Determine the [X, Y] coordinate at the center of the cell enclosing the given text.  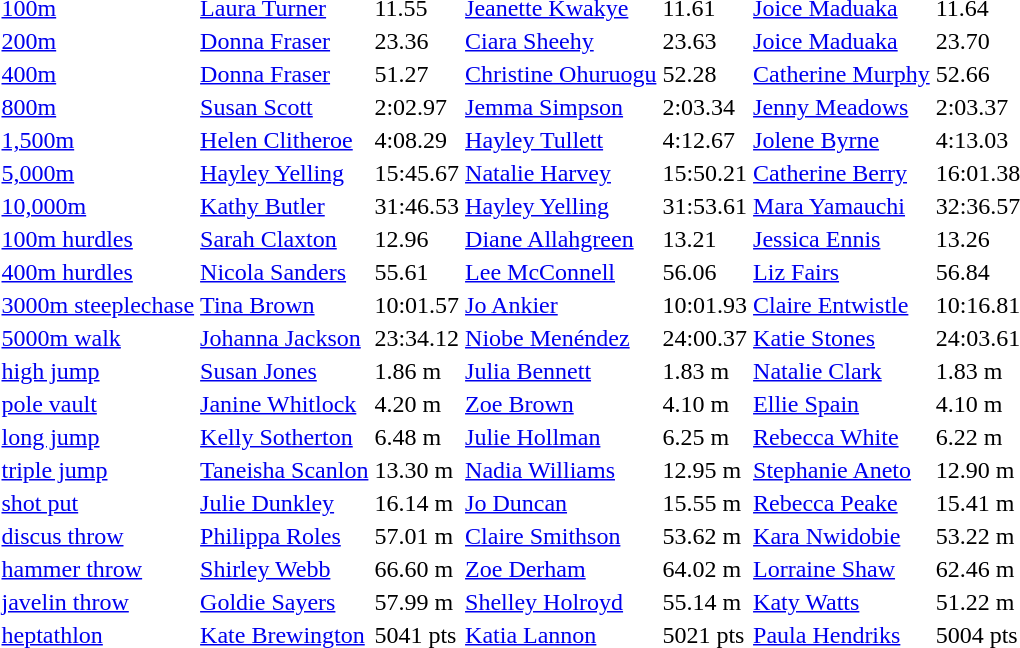
52.28 [705, 74]
1.83 m [705, 371]
64.02 m [705, 569]
4.20 m [417, 404]
Rebecca White [842, 437]
10:01.93 [705, 305]
Catherine Murphy [842, 74]
10:01.57 [417, 305]
23.36 [417, 41]
31:46.53 [417, 206]
Mara Yamauchi [842, 206]
Hayley Tullett [561, 140]
hammer throw [98, 569]
Joice Maduaka [842, 41]
23:34.12 [417, 338]
Philippa Roles [284, 536]
Kelly Sotherton [284, 437]
Claire Entwistle [842, 305]
Tina Brown [284, 305]
triple jump [98, 470]
Natalie Clark [842, 371]
12.95 m [705, 470]
400m [98, 74]
Nicola Sanders [284, 272]
57.01 m [417, 536]
Katy Watts [842, 602]
5000m walk [98, 338]
4:08.29 [417, 140]
discus throw [98, 536]
12.96 [417, 239]
51.27 [417, 74]
5,000m [98, 173]
16.14 m [417, 503]
Ellie Spain [842, 404]
1,500m [98, 140]
Christine Ohuruogu [561, 74]
24:00.37 [705, 338]
Ciara Sheehy [561, 41]
Jolene Byrne [842, 140]
Katie Stones [842, 338]
15:50.21 [705, 173]
Helen Clitheroe [284, 140]
200m [98, 41]
Diane Allahgreen [561, 239]
javelin throw [98, 602]
Susan Jones [284, 371]
55.61 [417, 272]
pole vault [98, 404]
Susan Scott [284, 107]
Nadia Williams [561, 470]
100m hurdles [98, 239]
Shelley Holroyd [561, 602]
56.06 [705, 272]
53.62 m [705, 536]
high jump [98, 371]
13.21 [705, 239]
66.60 m [417, 569]
31:53.61 [705, 206]
10,000m [98, 206]
Kara Nwidobie [842, 536]
23.63 [705, 41]
Janine Whitlock [284, 404]
Natalie Harvey [561, 173]
Shirley Webb [284, 569]
400m hurdles [98, 272]
Jessica Ennis [842, 239]
6.25 m [705, 437]
15:45.67 [417, 173]
2:02.97 [417, 107]
Jo Ankier [561, 305]
Rebecca Peake [842, 503]
Jenny Meadows [842, 107]
Jo Duncan [561, 503]
Jemma Simpson [561, 107]
Catherine Berry [842, 173]
Lee McConnell [561, 272]
2:03.34 [705, 107]
4:12.67 [705, 140]
13.30 m [417, 470]
4.10 m [705, 404]
15.55 m [705, 503]
Johanna Jackson [284, 338]
Niobe Menéndez [561, 338]
Zoe Brown [561, 404]
Julie Dunkley [284, 503]
Taneisha Scanlon [284, 470]
Julia Bennett [561, 371]
Liz Fairs [842, 272]
1.86 m [417, 371]
3000m steeplechase [98, 305]
55.14 m [705, 602]
Kathy Butler [284, 206]
57.99 m [417, 602]
Stephanie Aneto [842, 470]
800m [98, 107]
Claire Smithson [561, 536]
shot put [98, 503]
6.48 m [417, 437]
Lorraine Shaw [842, 569]
Julie Hollman [561, 437]
long jump [98, 437]
Sarah Claxton [284, 239]
Goldie Sayers [284, 602]
Zoe Derham [561, 569]
